Detect which cell encompasses the target text, then output its [x, y] center coordinate. 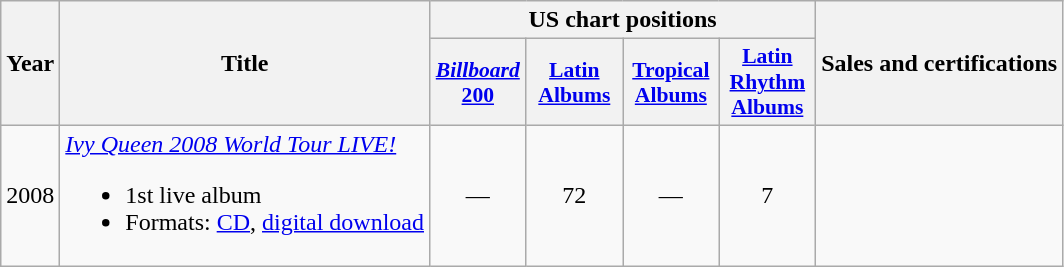
US chart positions [623, 20]
Sales and certifications [940, 64]
Tropical Albums [672, 82]
Year [30, 64]
Latin Albums [574, 82]
Title [245, 64]
Billboard 200 [478, 82]
Ivy Queen 2008 World Tour LIVE!1st live albumFormats: CD, digital download [245, 195]
Latin Rhythm Albums [768, 82]
2008 [30, 195]
7 [768, 195]
72 [574, 195]
